Provide the [X, Y] coordinate of the cell's center where the given text is located.  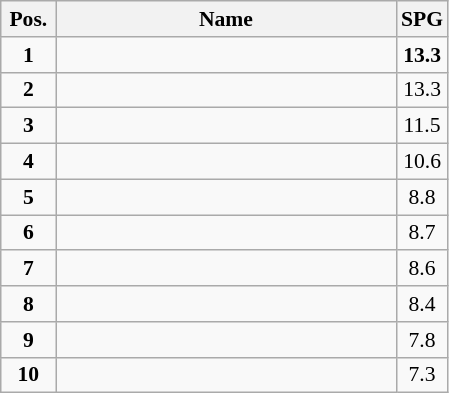
3 [28, 126]
8.6 [422, 269]
7.3 [422, 375]
4 [28, 162]
Name [226, 19]
SPG [422, 19]
7 [28, 269]
8 [28, 304]
5 [28, 197]
1 [28, 55]
8.7 [422, 233]
9 [28, 340]
6 [28, 233]
7.8 [422, 340]
11.5 [422, 126]
2 [28, 90]
10.6 [422, 162]
Pos. [28, 19]
8.4 [422, 304]
10 [28, 375]
8.8 [422, 197]
